Extract the [X, Y] coordinate from the center of the cell holding the provided text.  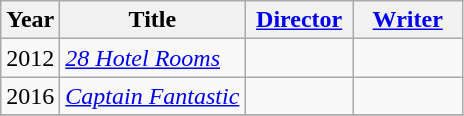
Director [300, 20]
Year [30, 20]
Captain Fantastic [152, 96]
2016 [30, 96]
2012 [30, 58]
Title [152, 20]
28 Hotel Rooms [152, 58]
Writer [408, 20]
